Extract the (x, y) coordinate from the center of the cell holding the provided text.  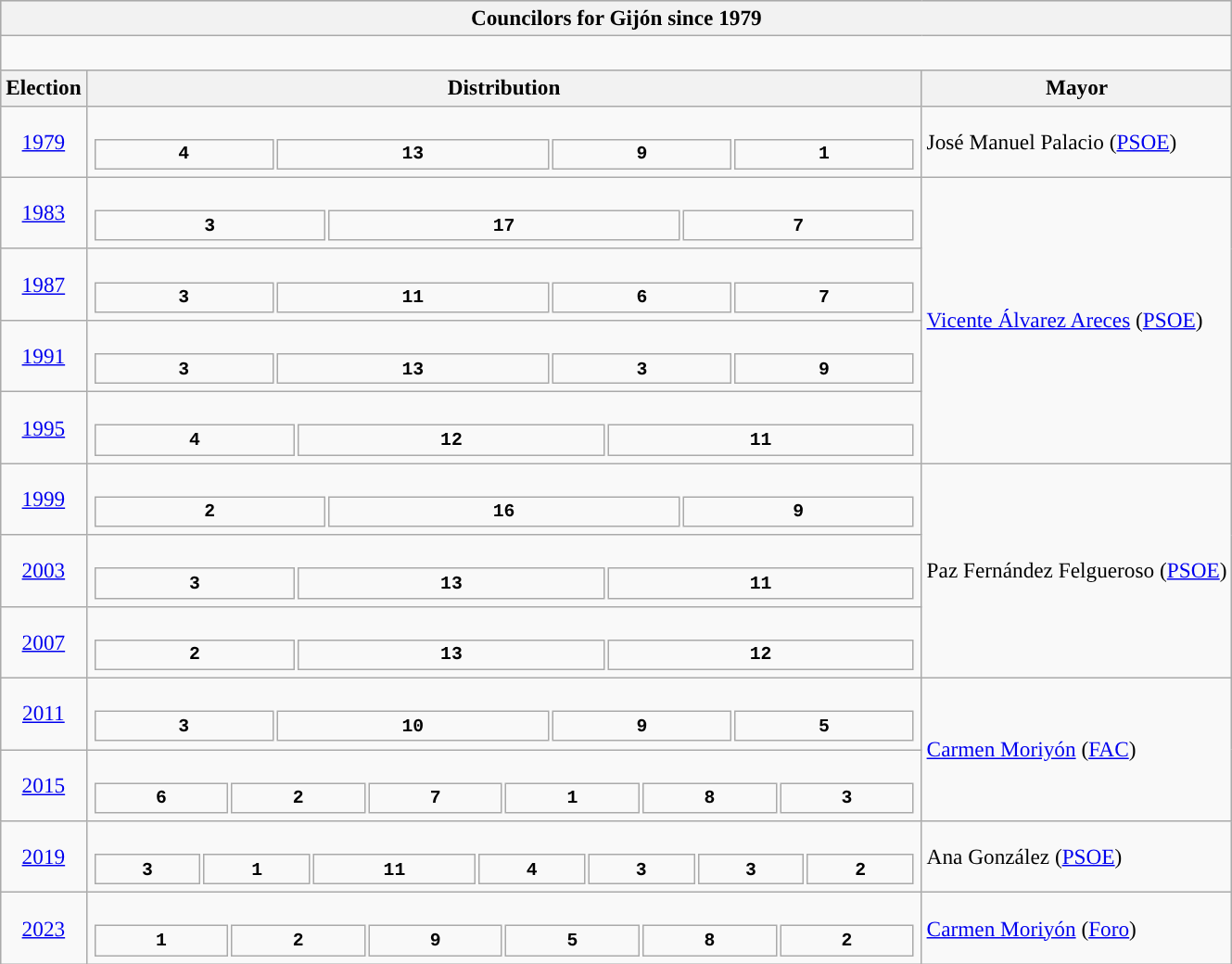
16 (504, 512)
3 13 3 9 (504, 356)
3 1 11 4 3 3 2 (504, 856)
José Manuel Palacio (PSOE) (1077, 141)
1987 (44, 284)
3 17 7 (504, 213)
Councilors for Gijón since 1979 (616, 18)
2007 (44, 641)
Distribution (504, 88)
2011 (44, 714)
Carmen Moriyón (FAC) (1077, 749)
2023 (44, 927)
2 16 9 (504, 499)
3 10 9 5 (504, 714)
Ana González (PSOE) (1077, 856)
3 11 6 7 (504, 284)
Vicente Álvarez Areces (PSOE) (1077, 321)
Mayor (1077, 88)
1979 (44, 141)
1991 (44, 356)
1 2 9 5 8 2 (504, 927)
3 13 11 (504, 571)
4 12 11 (504, 426)
2003 (44, 571)
1983 (44, 213)
4 13 9 1 (504, 141)
17 (504, 224)
6 2 7 1 8 3 (504, 784)
1995 (44, 426)
Election (44, 88)
Paz Fernández Felgueroso (PSOE) (1077, 569)
2015 (44, 784)
1999 (44, 499)
10 (413, 725)
2019 (44, 856)
2 13 12 (504, 641)
Carmen Moriyón (Foro) (1077, 927)
